Provide the (x, y) coordinate of the cell's center where the given text is located.  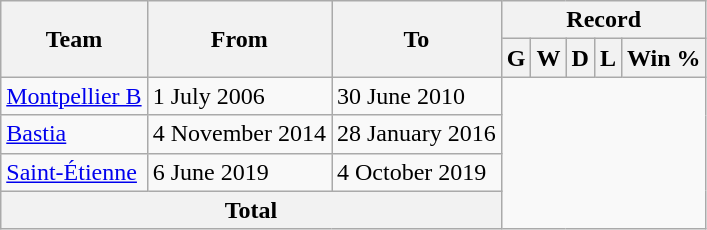
28 January 2016 (417, 134)
W (548, 58)
4 October 2019 (417, 172)
From (239, 39)
G (516, 58)
To (417, 39)
Team (74, 39)
4 November 2014 (239, 134)
Saint-Étienne (74, 172)
Bastia (74, 134)
30 June 2010 (417, 96)
Record (604, 20)
Montpellier B (74, 96)
Win % (664, 58)
Total (251, 210)
1 July 2006 (239, 96)
D (580, 58)
6 June 2019 (239, 172)
L (608, 58)
